Output the [x, y] coordinate of the center of the cell containing the given text.  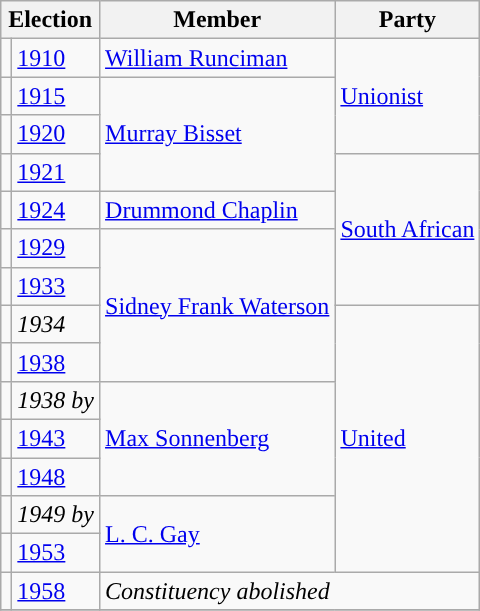
1910 [56, 58]
1915 [56, 96]
L. C. Gay [218, 534]
1938 by [56, 400]
1948 [56, 477]
Election [50, 20]
1929 [56, 248]
Member [218, 20]
1920 [56, 134]
1924 [56, 210]
South African [408, 229]
1933 [56, 286]
Drummond Chaplin [218, 210]
1921 [56, 172]
1938 [56, 362]
Constituency abolished [290, 591]
Murray Bisset [218, 134]
Max Sonnenberg [218, 438]
Sidney Frank Waterson [218, 305]
United [408, 438]
Party [408, 20]
William Runciman [218, 58]
1949 by [56, 515]
Unionist [408, 96]
1943 [56, 438]
1953 [56, 553]
1958 [56, 591]
1934 [56, 324]
